Search for the cell housing the specified text and yield its (X, Y) center coordinate. 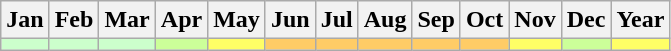
Dec (586, 20)
Oct (484, 20)
Jun (290, 20)
Nov (535, 20)
Year (640, 20)
May (237, 20)
Feb (74, 20)
Jul (336, 20)
Apr (181, 20)
Mar (127, 20)
Sep (436, 20)
Aug (385, 20)
Jan (25, 20)
